Scan for the cell matching the given text and deliver its [X, Y] coordinate at center. 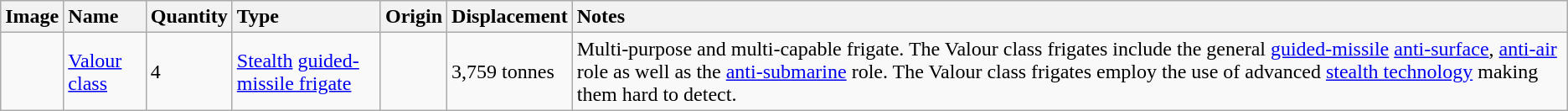
4 [189, 71]
Stealth guided-missile frigate [307, 71]
Quantity [189, 17]
Displacement [510, 17]
Origin [414, 17]
Notes [1070, 17]
3,759 tonnes [510, 71]
Name [105, 17]
Type [307, 17]
Valour class [105, 71]
Image [32, 17]
